Extract the (X, Y) coordinate from the center of the cell holding the provided text.  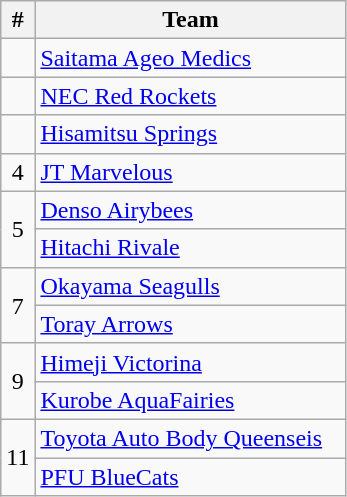
Denso Airybees (190, 210)
Himeji Victorina (190, 362)
PFU BlueCats (190, 477)
Toray Arrows (190, 324)
Hitachi Rivale (190, 248)
JT Marvelous (190, 172)
Kurobe AquaFairies (190, 400)
NEC Red Rockets (190, 96)
9 (18, 381)
Saitama Ageo Medics (190, 58)
Toyota Auto Body Queenseis (190, 438)
Hisamitsu Springs (190, 134)
11 (18, 457)
# (18, 20)
Team (190, 20)
7 (18, 305)
Okayama Seagulls (190, 286)
5 (18, 229)
4 (18, 172)
